Locate the cell with the specified text and output its (x, y) center coordinate. 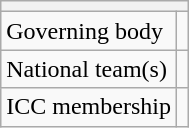
National team(s) (89, 69)
ICC membership (89, 107)
Governing body (89, 31)
